Detect which cell encompasses the target text, then output its [x, y] center coordinate. 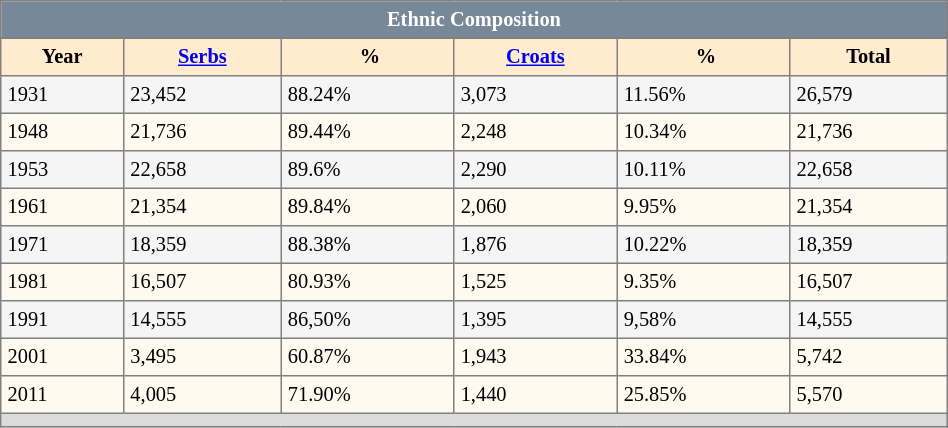
3,073 [536, 95]
33.84% [704, 357]
Ethnic Composition [474, 20]
89.6% [368, 170]
1981 [62, 282]
Year [62, 57]
2,290 [536, 170]
Total [869, 57]
89.84% [368, 207]
71.90% [368, 395]
10.11% [704, 170]
2,060 [536, 207]
Serbs [202, 57]
10.22% [704, 245]
4,005 [202, 395]
5,742 [869, 357]
9.35% [704, 282]
3,495 [202, 357]
88.24% [368, 95]
1961 [62, 207]
2011 [62, 395]
11.56% [704, 95]
86,50% [368, 320]
1931 [62, 95]
1948 [62, 132]
25.85% [704, 395]
2,248 [536, 132]
89.44% [368, 132]
1,440 [536, 395]
Croats [536, 57]
1991 [62, 320]
1,395 [536, 320]
1953 [62, 170]
23,452 [202, 95]
60.87% [368, 357]
5,570 [869, 395]
1971 [62, 245]
80.93% [368, 282]
2001 [62, 357]
9,58% [704, 320]
10.34% [704, 132]
88.38% [368, 245]
9.95% [704, 207]
1,943 [536, 357]
1,525 [536, 282]
26,579 [869, 95]
1,876 [536, 245]
